Return the (x, y) coordinate for the center point of the cell that contains the specified text.  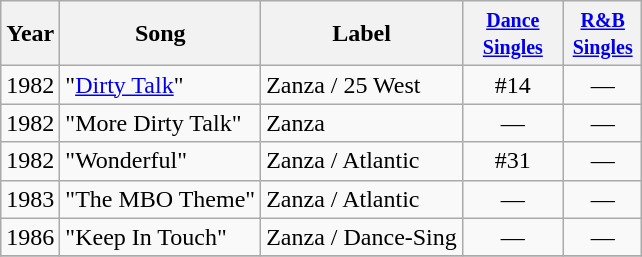
"Keep In Touch" (160, 237)
#31 (512, 161)
Label (362, 34)
"Wonderful" (160, 161)
Song (160, 34)
1986 (30, 237)
#14 (512, 85)
Dance Singles (512, 34)
Zanza / 25 West (362, 85)
"The MBO Theme" (160, 199)
"More Dirty Talk" (160, 123)
1983 (30, 199)
R&B Singles (602, 34)
"Dirty Talk" (160, 85)
Zanza / Dance-Sing (362, 237)
Year (30, 34)
Zanza (362, 123)
